Detect which cell encompasses the target text, then output its [X, Y] center coordinate. 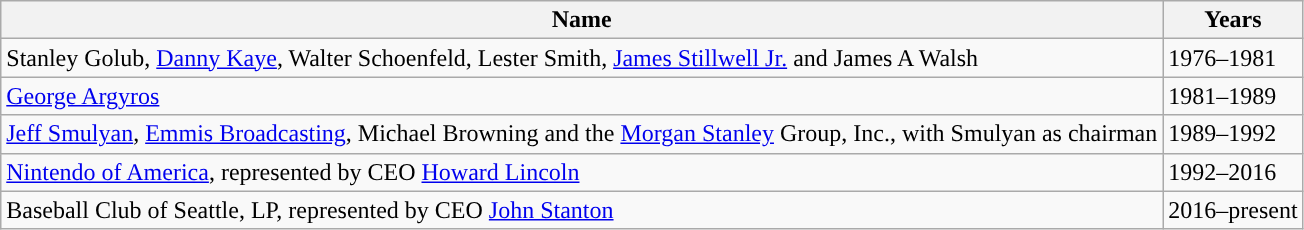
Years [1233, 20]
Nintendo of America, represented by CEO Howard Lincoln [582, 172]
Stanley Golub, Danny Kaye, Walter Schoenfeld, Lester Smith, James Stillwell Jr. and James A Walsh [582, 58]
Name [582, 20]
1976–1981 [1233, 58]
1989–1992 [1233, 134]
Jeff Smulyan, Emmis Broadcasting, Michael Browning and the Morgan Stanley Group, Inc., with Smulyan as chairman [582, 134]
1981–1989 [1233, 96]
1992–2016 [1233, 172]
Baseball Club of Seattle, LP, represented by CEO John Stanton [582, 210]
George Argyros [582, 96]
2016–present [1233, 210]
